Return the [X, Y] coordinate for the center point of the cell that contains the specified text.  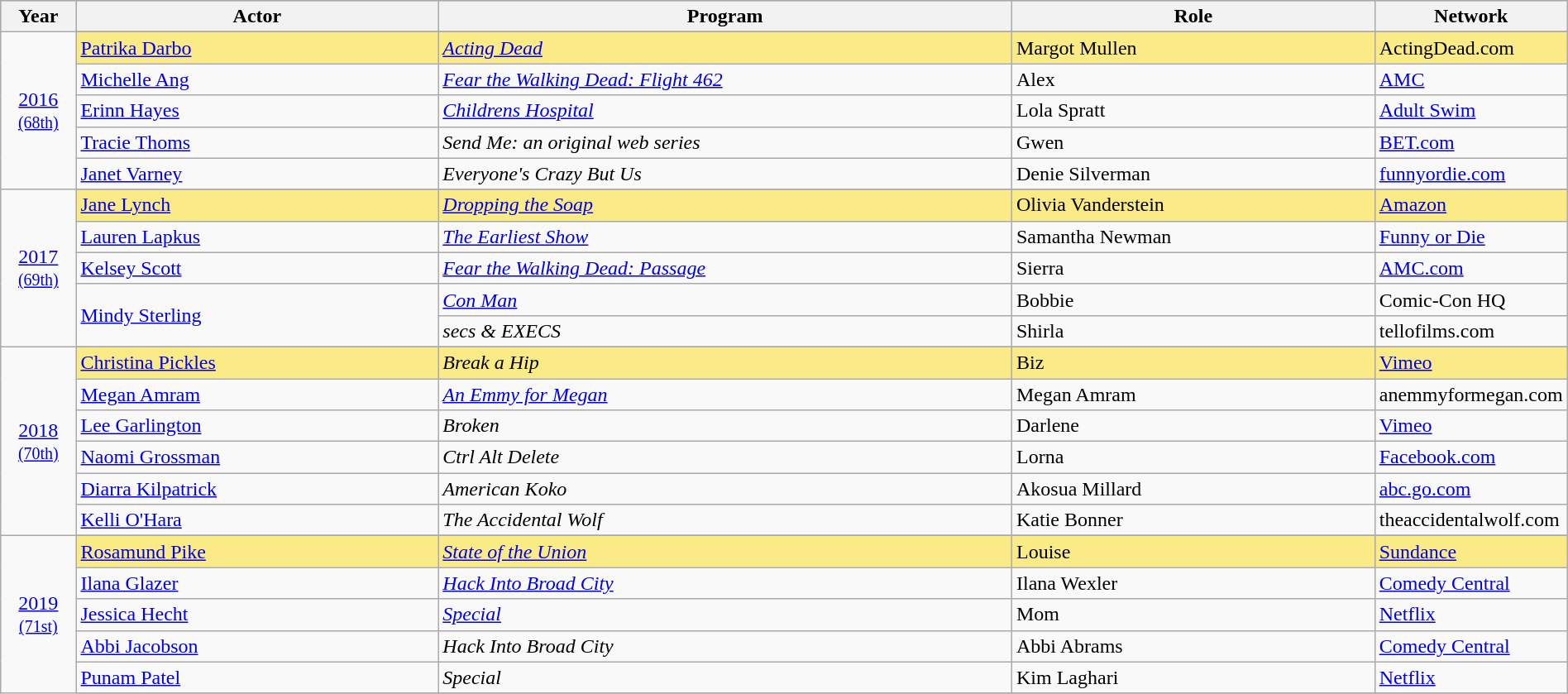
Network [1470, 17]
Shirla [1193, 331]
Punam Patel [257, 677]
Amazon [1470, 205]
Facebook.com [1470, 457]
Samantha Newman [1193, 237]
Role [1193, 17]
An Emmy for Megan [725, 395]
Akosua Millard [1193, 489]
The Earliest Show [725, 237]
Tracie Thoms [257, 142]
Naomi Grossman [257, 457]
abc.go.com [1470, 489]
Biz [1193, 362]
Rosamund Pike [257, 552]
Darlene [1193, 426]
Abbi Abrams [1193, 646]
2017(69th) [38, 268]
Patrika Darbo [257, 48]
BET.com [1470, 142]
Jessica Hecht [257, 615]
Comic-Con HQ [1470, 299]
anemmyformegan.com [1470, 395]
Everyone's Crazy But Us [725, 174]
Dropping the Soap [725, 205]
2016(68th) [38, 111]
Christina Pickles [257, 362]
Sierra [1193, 268]
Fear the Walking Dead: Flight 462 [725, 79]
Break a Hip [725, 362]
secs & EXECS [725, 331]
Mom [1193, 615]
Kelsey Scott [257, 268]
theaccidentalwolf.com [1470, 520]
Broken [725, 426]
Michelle Ang [257, 79]
Program [725, 17]
ActingDead.com [1470, 48]
Jane Lynch [257, 205]
Lola Spratt [1193, 111]
2019(71st) [38, 615]
Year [38, 17]
Erinn Hayes [257, 111]
Fear the Walking Dead: Passage [725, 268]
Bobbie [1193, 299]
State of the Union [725, 552]
Ilana Wexler [1193, 583]
Ctrl Alt Delete [725, 457]
Mindy Sterling [257, 315]
Acting Dead [725, 48]
Diarra Kilpatrick [257, 489]
Ilana Glazer [257, 583]
tellofilms.com [1470, 331]
Janet Varney [257, 174]
Alex [1193, 79]
2018(70th) [38, 441]
Lorna [1193, 457]
Sundance [1470, 552]
Funny or Die [1470, 237]
Gwen [1193, 142]
Con Man [725, 299]
Actor [257, 17]
AMC.com [1470, 268]
Kelli O'Hara [257, 520]
funnyordie.com [1470, 174]
Lauren Lapkus [257, 237]
Louise [1193, 552]
The Accidental Wolf [725, 520]
Lee Garlington [257, 426]
American Koko [725, 489]
Kim Laghari [1193, 677]
Katie Bonner [1193, 520]
Denie Silverman [1193, 174]
Adult Swim [1470, 111]
Margot Mullen [1193, 48]
Childrens Hospital [725, 111]
Send Me: an original web series [725, 142]
Abbi Jacobson [257, 646]
AMC [1470, 79]
Olivia Vanderstein [1193, 205]
